From the cell containing the given text, extract its center point as (x, y) coordinate. 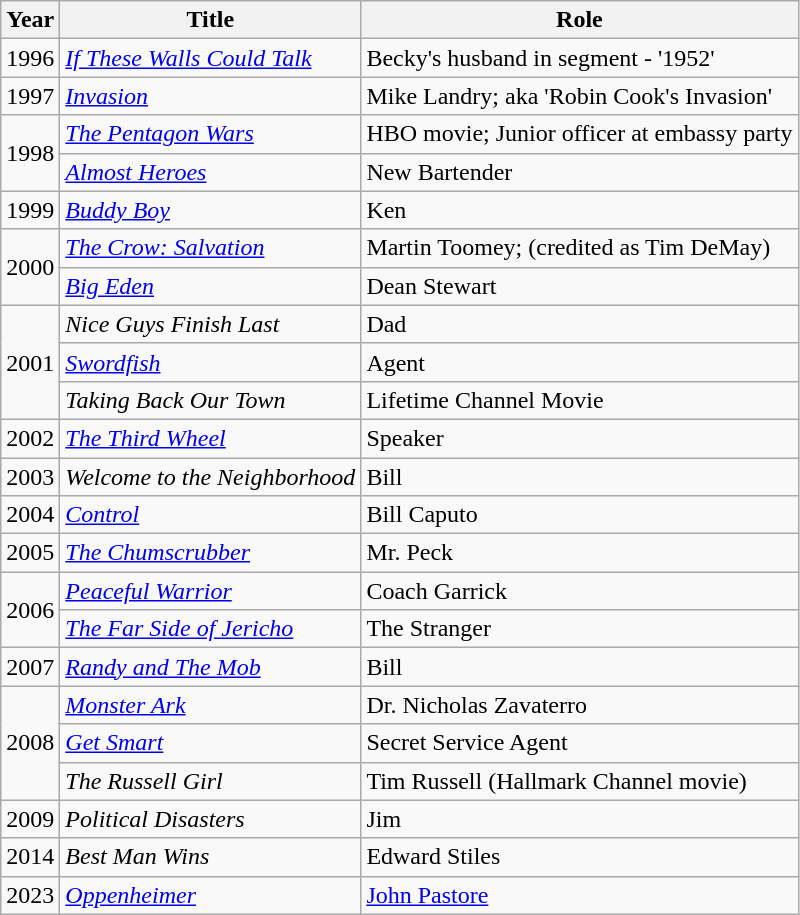
2009 (30, 819)
Control (210, 515)
The Russell Girl (210, 781)
Monster Ark (210, 705)
Almost Heroes (210, 172)
The Chumscrubber (210, 553)
Lifetime Channel Movie (580, 400)
2007 (30, 667)
Get Smart (210, 743)
Bill Caputo (580, 515)
Nice Guys Finish Last (210, 324)
HBO movie; Junior officer at embassy party (580, 134)
2006 (30, 610)
Edward Stiles (580, 857)
1999 (30, 210)
Agent (580, 362)
Mike Landry; aka 'Robin Cook's Invasion' (580, 96)
2000 (30, 267)
Best Man Wins (210, 857)
Big Eden (210, 286)
2001 (30, 362)
1998 (30, 153)
Title (210, 20)
Buddy Boy (210, 210)
2003 (30, 477)
If These Walls Could Talk (210, 58)
Oppenheimer (210, 895)
The Far Side of Jericho (210, 629)
1996 (30, 58)
Swordfish (210, 362)
Coach Garrick (580, 591)
New Bartender (580, 172)
Taking Back Our Town (210, 400)
Peaceful Warrior (210, 591)
2014 (30, 857)
Political Disasters (210, 819)
Secret Service Agent (580, 743)
Ken (580, 210)
Becky's husband in segment - '1952' (580, 58)
2008 (30, 743)
Tim Russell (Hallmark Channel movie) (580, 781)
Dean Stewart (580, 286)
1997 (30, 96)
The Third Wheel (210, 438)
Speaker (580, 438)
Martin Toomey; (credited as Tim DeMay) (580, 248)
2004 (30, 515)
Jim (580, 819)
The Stranger (580, 629)
2023 (30, 895)
Randy and The Mob (210, 667)
Invasion (210, 96)
The Crow: Salvation (210, 248)
Welcome to the Neighborhood (210, 477)
2002 (30, 438)
Mr. Peck (580, 553)
Year (30, 20)
The Pentagon Wars (210, 134)
2005 (30, 553)
Dad (580, 324)
John Pastore (580, 895)
Role (580, 20)
Dr. Nicholas Zavaterro (580, 705)
